Find where the given text appears and provide that cell's center as (X, Y) coordinate. 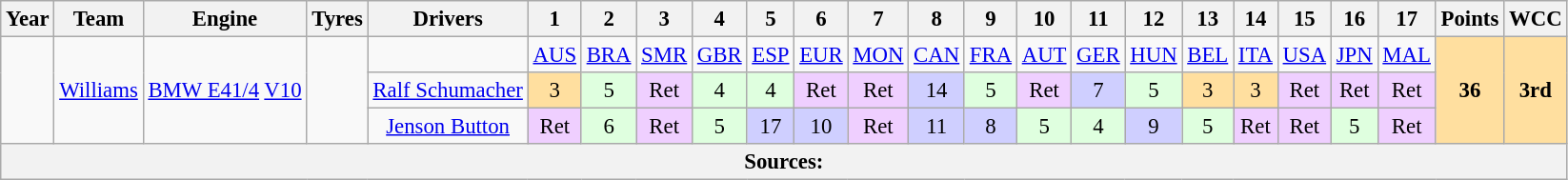
GBR (720, 55)
13 (1208, 19)
16 (1355, 19)
Drivers (448, 19)
WCC (1536, 19)
Ralf Schumacher (448, 90)
BMW E41/4 V10 (225, 91)
MON (878, 55)
3rd (1536, 91)
Williams (99, 91)
GER (1098, 55)
BRA (608, 55)
15 (1304, 19)
HUN (1154, 55)
36 (1469, 91)
Team (99, 19)
FRA (991, 55)
2 (608, 19)
Sources: (784, 162)
Jenson Button (448, 127)
USA (1304, 55)
CAN (937, 55)
ITA (1256, 55)
ESP (771, 55)
Tyres (337, 19)
1 (554, 19)
EUR (821, 55)
Year (28, 19)
12 (1154, 19)
Points (1469, 19)
BEL (1208, 55)
JPN (1355, 55)
SMR (665, 55)
AUT (1044, 55)
AUS (554, 55)
MAL (1406, 55)
Engine (225, 19)
